Output the [x, y] coordinate of the center of the cell containing the given text.  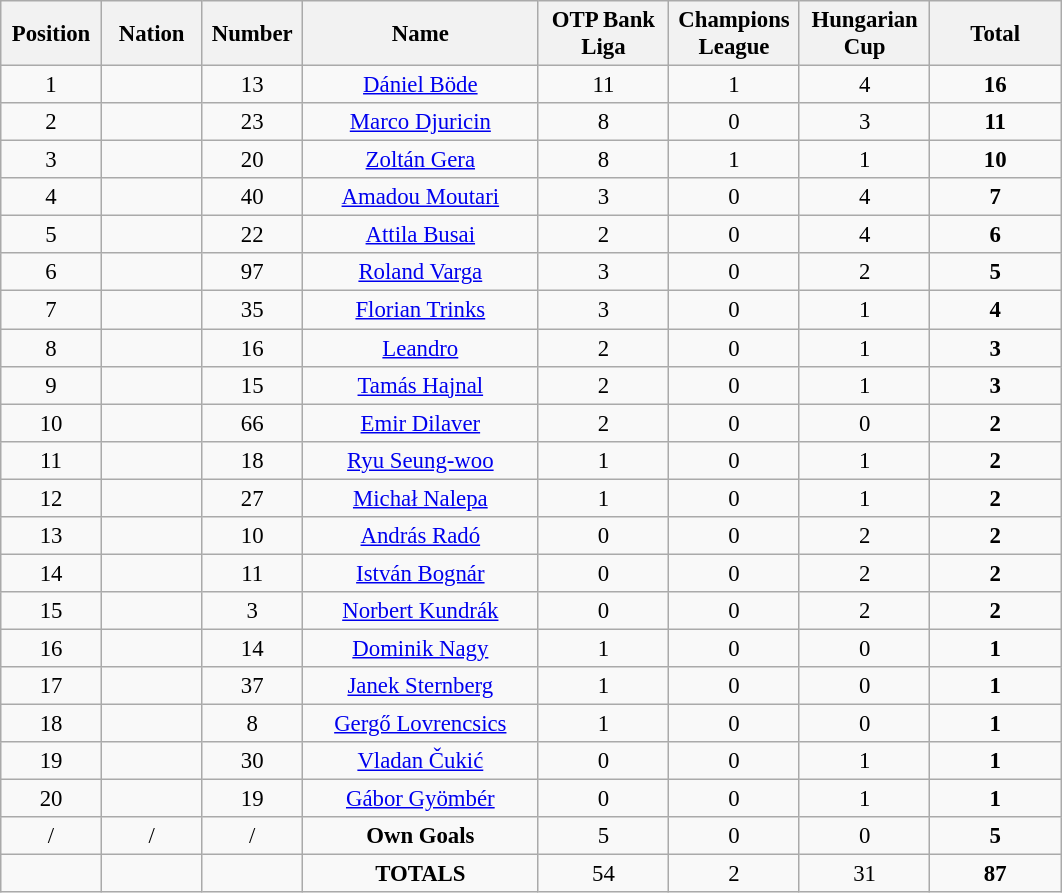
30 [252, 761]
27 [252, 498]
Florian Trinks [421, 310]
Nation [152, 34]
Champions League [734, 34]
Number [252, 34]
Norbert Kundrák [421, 611]
31 [864, 874]
9 [52, 385]
54 [604, 874]
András Radó [421, 536]
Amadou Moutari [421, 197]
Marco Djuricin [421, 122]
Name [421, 34]
Zoltán Gera [421, 160]
Own Goals [421, 836]
23 [252, 122]
37 [252, 686]
Janek Sternberg [421, 686]
Emir Dilaver [421, 423]
OTP Bank Liga [604, 34]
35 [252, 310]
87 [996, 874]
Roland Varga [421, 273]
17 [52, 686]
Attila Busai [421, 235]
Leandro [421, 348]
12 [52, 498]
40 [252, 197]
Total [996, 34]
22 [252, 235]
Ryu Seung-woo [421, 460]
Gábor Gyömbér [421, 799]
Tamás Hajnal [421, 385]
Position [52, 34]
Dániel Böde [421, 85]
Gergő Lovrencsics [421, 724]
66 [252, 423]
István Bognár [421, 573]
Vladan Čukić [421, 761]
Hungarian Cup [864, 34]
97 [252, 273]
Michał Nalepa [421, 498]
Dominik Nagy [421, 648]
TOTALS [421, 874]
